Extract the (X, Y) coordinate from the center of the cell holding the provided text.  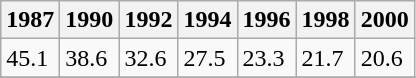
1992 (148, 20)
45.1 (30, 58)
1998 (326, 20)
23.3 (266, 58)
1996 (266, 20)
20.6 (384, 58)
1987 (30, 20)
21.7 (326, 58)
1990 (90, 20)
32.6 (148, 58)
27.5 (208, 58)
2000 (384, 20)
1994 (208, 20)
38.6 (90, 58)
